Determine the [x, y] coordinate at the center of the cell enclosing the given text.  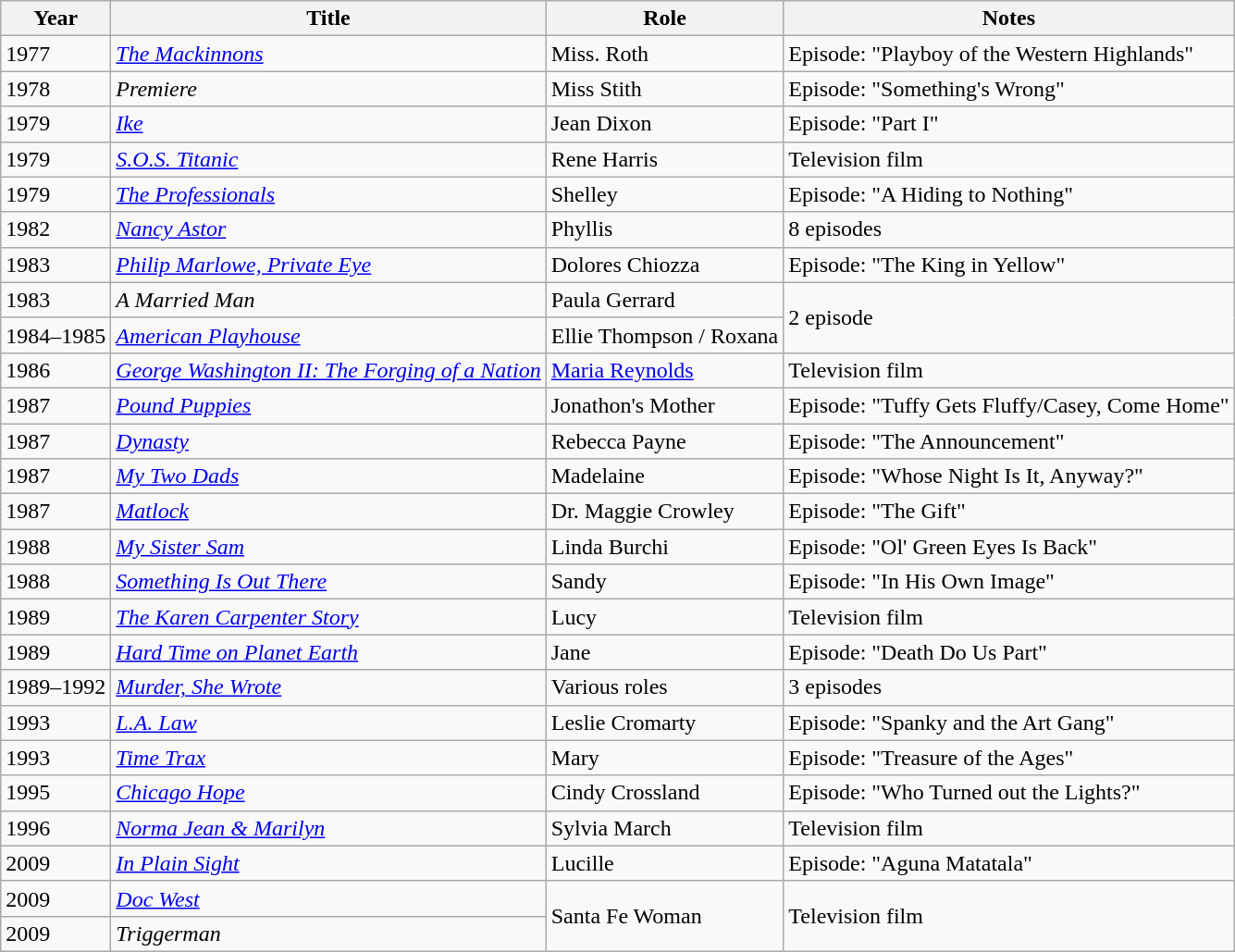
1984–1985 [56, 335]
1989–1992 [56, 687]
Time Trax [328, 758]
Episode: "Part I" [1008, 124]
Episode: "Whose Night Is It, Anyway?" [1008, 476]
Lucille [664, 863]
Phyllis [664, 229]
1977 [56, 54]
Shelley [664, 194]
Paula Gerrard [664, 300]
The Professionals [328, 194]
1986 [56, 370]
Ike [328, 124]
Episode: "Aguna Matatala" [1008, 863]
George Washington II: The Forging of a Nation [328, 370]
3 episodes [1008, 687]
The Karen Carpenter Story [328, 617]
Sylvia March [664, 828]
Ellie Thompson / Roxana [664, 335]
Leslie Cromarty [664, 723]
1996 [56, 828]
Chicago Hope [328, 793]
Nancy Astor [328, 229]
Rene Harris [664, 159]
Hard Time on Planet Earth [328, 652]
S.O.S. Titanic [328, 159]
Dynasty [328, 441]
Episode: "Tuffy Gets Fluffy/Casey, Come Home" [1008, 405]
Premiere [328, 89]
Episode: "The Gift" [1008, 512]
Something Is Out There [328, 582]
Pound Puppies [328, 405]
My Two Dads [328, 476]
Episode: "Playboy of the Western Highlands" [1008, 54]
Year [56, 19]
Episode: "Something's Wrong" [1008, 89]
Title [328, 19]
Jean Dixon [664, 124]
My Sister Sam [328, 547]
Various roles [664, 687]
Episode: "In His Own Image" [1008, 582]
Episode: "A Hiding to Nothing" [1008, 194]
8 episodes [1008, 229]
Episode: "Spanky and the Art Gang" [1008, 723]
Dolores Chiozza [664, 265]
Lucy [664, 617]
A Married Man [328, 300]
Maria Reynolds [664, 370]
Miss Stith [664, 89]
Jane [664, 652]
Triggerman [328, 933]
Norma Jean & Marilyn [328, 828]
In Plain Sight [328, 863]
Episode: "Ol' Green Eyes Is Back" [1008, 547]
Cindy Crossland [664, 793]
Dr. Maggie Crowley [664, 512]
Episode: "Treasure of the Ages" [1008, 758]
Episode: "Who Turned out the Lights?" [1008, 793]
L.A. Law [328, 723]
1995 [56, 793]
Jonathon's Mother [664, 405]
Murder, She Wrote [328, 687]
1982 [56, 229]
Episode: "The Announcement" [1008, 441]
The Mackinnons [328, 54]
Santa Fe Woman [664, 916]
1978 [56, 89]
Mary [664, 758]
Linda Burchi [664, 547]
Matlock [328, 512]
Philip Marlowe, Private Eye [328, 265]
Doc West [328, 898]
Episode: "Death Do Us Part" [1008, 652]
Miss. Roth [664, 54]
Madelaine [664, 476]
Sandy [664, 582]
Episode: "The King in Yellow" [1008, 265]
American Playhouse [328, 335]
Rebecca Payne [664, 441]
Notes [1008, 19]
2 episode [1008, 317]
Role [664, 19]
